Capture the cell that displays the provided text and extract its (x, y) central coordinate. 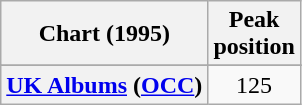
Peakposition (254, 34)
Chart (1995) (104, 34)
UK Albums (OCC) (104, 85)
125 (254, 85)
